Output the [X, Y] coordinate of the center of the cell containing the given text.  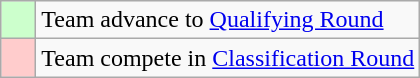
Team advance to Qualifying Round [228, 20]
Team compete in Classification Round [228, 58]
